Return the [x, y] coordinate for the center point of the cell that contains the specified text.  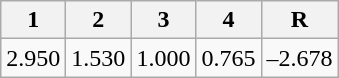
1 [34, 20]
4 [228, 20]
2.950 [34, 58]
–2.678 [300, 58]
1.000 [164, 58]
2 [98, 20]
1.530 [98, 58]
3 [164, 20]
R [300, 20]
0.765 [228, 58]
